Locate the cell with the specified text and output its (x, y) center coordinate. 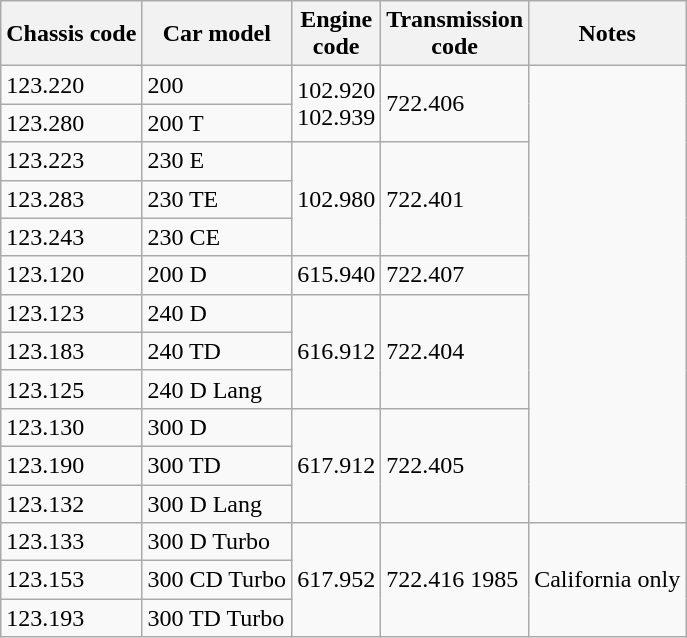
Enginecode (336, 34)
722.404 (455, 351)
617.952 (336, 580)
240 TD (217, 351)
123.123 (72, 313)
123.130 (72, 427)
300 D (217, 427)
300 CD Turbo (217, 580)
240 D Lang (217, 389)
123.193 (72, 618)
615.940 (336, 275)
123.283 (72, 199)
722.401 (455, 199)
230 TE (217, 199)
123.120 (72, 275)
617.912 (336, 465)
Car model (217, 34)
123.183 (72, 351)
Notes (608, 34)
123.125 (72, 389)
300 D Lang (217, 503)
200 D (217, 275)
123.190 (72, 465)
Transmissioncode (455, 34)
123.220 (72, 85)
722.407 (455, 275)
123.280 (72, 123)
200 (217, 85)
Chassis code (72, 34)
240 D (217, 313)
California only (608, 580)
300 TD Turbo (217, 618)
123.153 (72, 580)
102.920102.939 (336, 104)
616.912 (336, 351)
230 CE (217, 237)
123.243 (72, 237)
722.406 (455, 104)
123.223 (72, 161)
722.405 (455, 465)
123.133 (72, 542)
200 T (217, 123)
300 TD (217, 465)
102.980 (336, 199)
722.416 1985 (455, 580)
300 D Turbo (217, 542)
230 E (217, 161)
123.132 (72, 503)
